Locate the cell with the specified text and output its (X, Y) center coordinate. 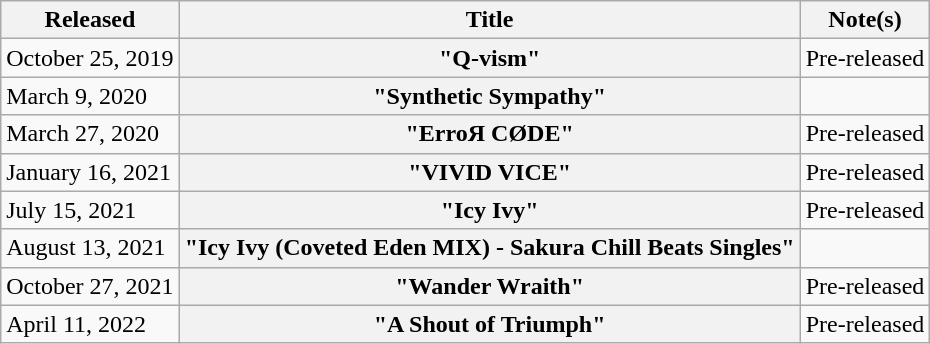
"A Shout of Triumph" (490, 324)
August 13, 2021 (90, 248)
April 11, 2022 (90, 324)
Note(s) (865, 20)
"ErroЯ CØDE" (490, 134)
Released (90, 20)
January 16, 2021 (90, 172)
"Q-vism" (490, 58)
"Icy Ivy" (490, 210)
March 27, 2020 (90, 134)
October 25, 2019 (90, 58)
March 9, 2020 (90, 96)
October 27, 2021 (90, 286)
Title (490, 20)
"Synthetic Sympathy" (490, 96)
"VIVID VICE" (490, 172)
July 15, 2021 (90, 210)
"Wander Wraith" (490, 286)
"Icy Ivy (Coveted Eden MIX) - Sakura Chill Beats Singles" (490, 248)
